For the text-containing cell, return its midpoint in [x, y] coordinate format. 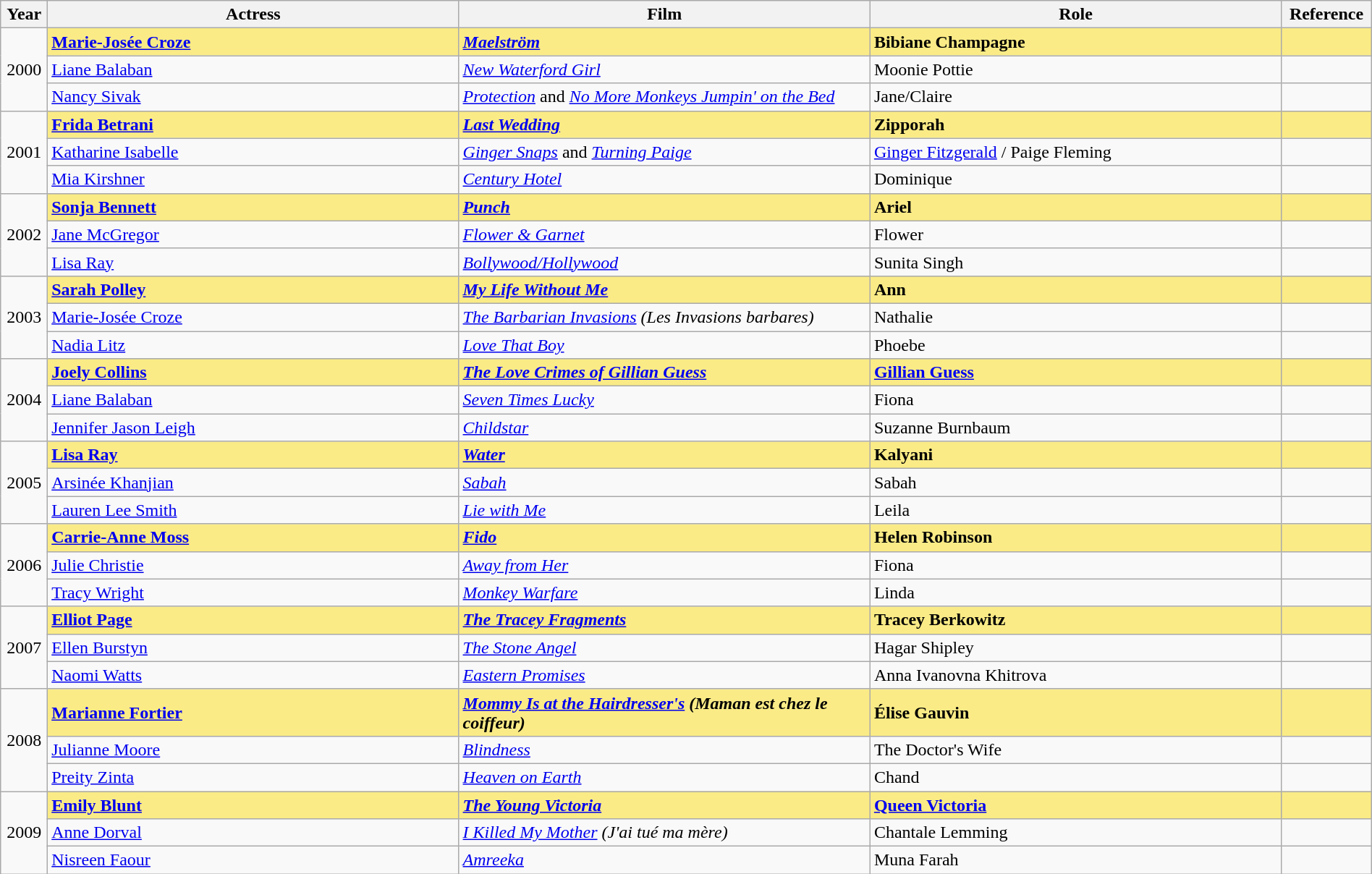
Tracy Wright [253, 593]
Moonie Pottie [1075, 69]
Joely Collins [253, 373]
Julie Christie [253, 565]
The Doctor's Wife [1075, 750]
2002 [25, 234]
Monkey Warfare [664, 593]
Amreeka [664, 860]
Last Wedding [664, 124]
Kalyani [1075, 455]
Hagar Shipley [1075, 648]
The Love Crimes of Gillian Guess [664, 373]
Jane/Claire [1075, 97]
Linda [1075, 593]
Century Hotel [664, 179]
Anne Dorval [253, 833]
Anna Ivanovna Khitrova [1075, 675]
The Stone Angel [664, 648]
Emily Blunt [253, 805]
Blindness [664, 750]
Elliot Page [253, 620]
Seven Times Lucky [664, 400]
Dominique [1075, 179]
Arsinée Khanjian [253, 483]
Chand [1075, 777]
2009 [25, 833]
Nadia Litz [253, 345]
New Waterford Girl [664, 69]
Zipporah [1075, 124]
Chantale Lemming [1075, 833]
Actress [253, 14]
Suzanne Burnbaum [1075, 428]
Marianne Fortier [253, 712]
Nisreen Faour [253, 860]
Carrie-Anne Moss [253, 538]
Leila [1075, 510]
Julianne Moore [253, 750]
I Killed My Mother (J'ai tué ma mère) [664, 833]
The Young Victoria [664, 805]
Nancy Sivak [253, 97]
Eastern Promises [664, 675]
Sonja Bennett [253, 207]
My Life Without Me [664, 289]
Love That Boy [664, 345]
Fido [664, 538]
Bollywood/Hollywood [664, 262]
2004 [25, 400]
Preity Zinta [253, 777]
Film [664, 14]
2005 [25, 483]
Ellen Burstyn [253, 648]
Gillian Guess [1075, 373]
Lie with Me [664, 510]
Reference [1327, 14]
Year [25, 14]
The Tracey Fragments [664, 620]
2008 [25, 739]
Nathalie [1075, 317]
Mia Kirshner [253, 179]
Ginger Fitzgerald / Paige Fleming [1075, 152]
2007 [25, 648]
Muna Farah [1075, 860]
Tracey Berkowitz [1075, 620]
Phoebe [1075, 345]
Sarah Polley [253, 289]
The Barbarian Invasions (Les Invasions barbares) [664, 317]
Élise Gauvin [1075, 712]
Lauren Lee Smith [253, 510]
Ginger Snaps and Turning Paige [664, 152]
Water [664, 455]
Queen Victoria [1075, 805]
Mommy Is at the Hairdresser's (Maman est chez le coiffeur) [664, 712]
Protection and No More Monkeys Jumpin' on the Bed [664, 97]
Sunita Singh [1075, 262]
Bibiane Champagne [1075, 42]
2001 [25, 152]
2003 [25, 317]
Flower & Garnet [664, 234]
2000 [25, 69]
Maelström [664, 42]
Role [1075, 14]
Heaven on Earth [664, 777]
2006 [25, 565]
Punch [664, 207]
Flower [1075, 234]
Frida Betrani [253, 124]
Childstar [664, 428]
Naomi Watts [253, 675]
Jennifer Jason Leigh [253, 428]
Helen Robinson [1075, 538]
Away from Her [664, 565]
Jane McGregor [253, 234]
Ariel [1075, 207]
Ann [1075, 289]
Katharine Isabelle [253, 152]
